Output the [X, Y] coordinate of the center of the cell containing the given text.  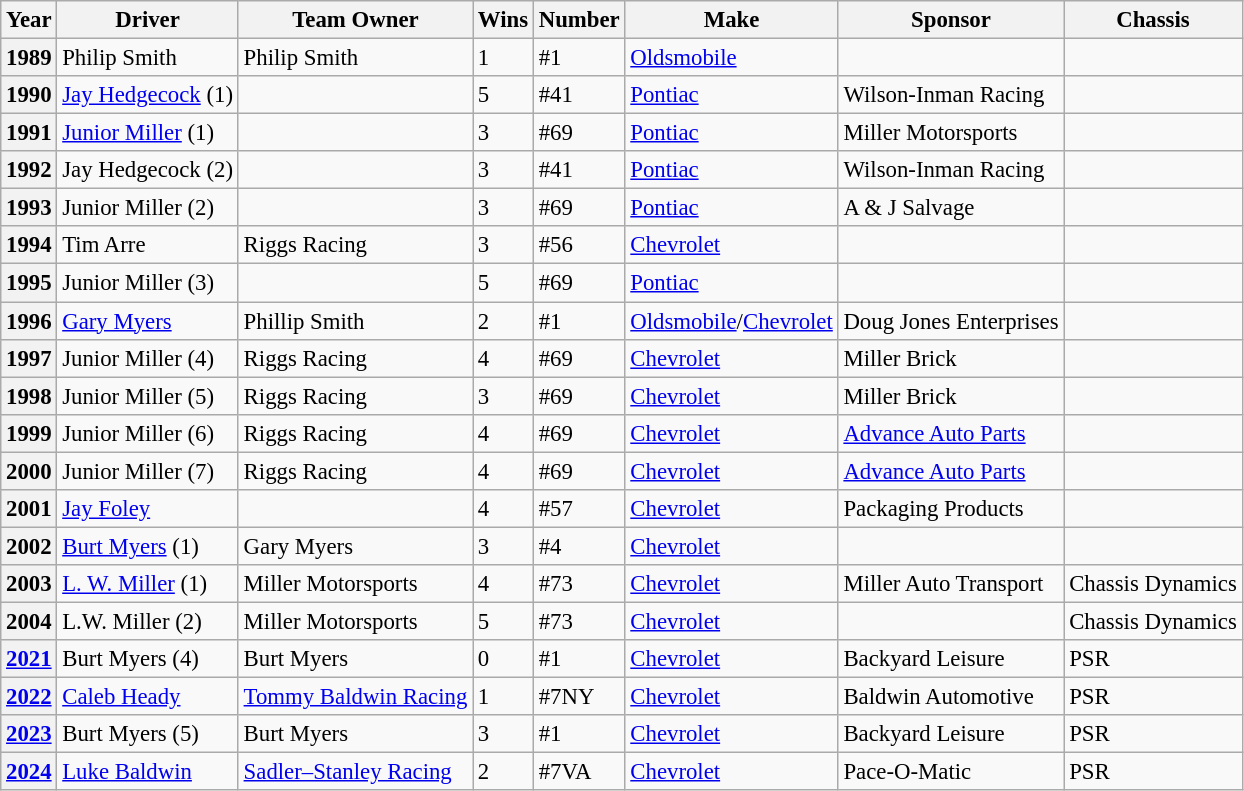
1989 [29, 58]
Chassis [1153, 20]
Year [29, 20]
2021 [29, 659]
Oldsmobile/Chevrolet [732, 321]
2000 [29, 471]
Miller Auto Transport [951, 584]
1998 [29, 396]
2001 [29, 509]
0 [504, 659]
A & J Salvage [951, 208]
1997 [29, 358]
Baldwin Automotive [951, 697]
Burt Myers (5) [148, 734]
L. W. Miller (1) [148, 584]
#4 [579, 546]
1996 [29, 321]
Tim Arre [148, 245]
1993 [29, 208]
Jay Hedgecock (1) [148, 95]
Packaging Products [951, 509]
Jay Foley [148, 509]
2003 [29, 584]
Team Owner [355, 20]
Sadler–Stanley Racing [355, 772]
#57 [579, 509]
Make [732, 20]
Burt Myers (1) [148, 546]
Oldsmobile [732, 58]
Sponsor [951, 20]
2022 [29, 697]
Junior Miller (3) [148, 283]
Burt Myers (4) [148, 659]
2024 [29, 772]
2004 [29, 621]
#7NY [579, 697]
Luke Baldwin [148, 772]
Junior Miller (1) [148, 133]
L.W. Miller (2) [148, 621]
Number [579, 20]
Caleb Heady [148, 697]
Wins [504, 20]
#7VA [579, 772]
1994 [29, 245]
Jay Hedgecock (2) [148, 170]
1990 [29, 95]
#56 [579, 245]
1992 [29, 170]
Phillip Smith [355, 321]
Doug Jones Enterprises [951, 321]
Pace-O-Matic [951, 772]
2002 [29, 546]
Junior Miller (4) [148, 358]
Junior Miller (7) [148, 471]
Tommy Baldwin Racing [355, 697]
1999 [29, 433]
Junior Miller (5) [148, 396]
Junior Miller (6) [148, 433]
Driver [148, 20]
Junior Miller (2) [148, 208]
1995 [29, 283]
1991 [29, 133]
2023 [29, 734]
